Return [x, y] of the center of cell containing provided text 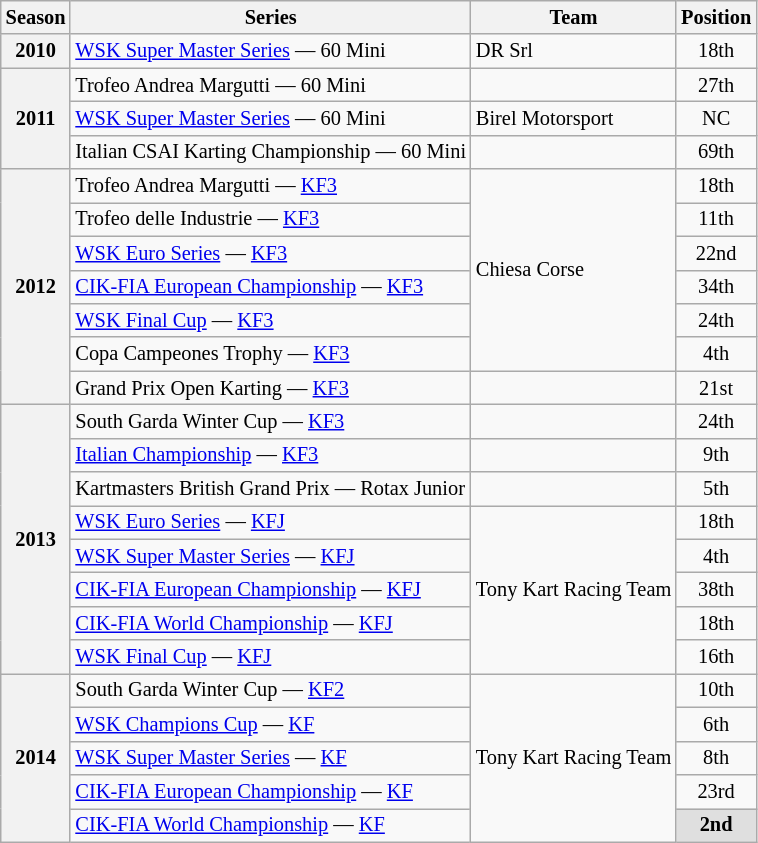
CIK-FIA European Championship — KF [270, 791]
Kartmasters British Grand Prix — Rotax Junior [270, 489]
Trofeo Andrea Margutti — KF3 [270, 186]
16th [716, 657]
Italian CSAI Karting Championship — 60 Mini [270, 152]
South Garda Winter Cup — KF3 [270, 421]
8th [716, 758]
34th [716, 287]
Team [574, 17]
23rd [716, 791]
6th [716, 724]
2010 [36, 51]
Position [716, 17]
5th [716, 489]
11th [716, 219]
27th [716, 85]
38th [716, 589]
WSK Final Cup — KFJ [270, 657]
21st [716, 388]
22nd [716, 253]
WSK Euro Series — KFJ [270, 522]
2nd [716, 825]
WSK Final Cup — KF3 [270, 320]
CIK-FIA World Championship — KF [270, 825]
Grand Prix Open Karting — KF3 [270, 388]
Series [270, 17]
WSK Champions Cup — KF [270, 724]
2014 [36, 757]
10th [716, 690]
2013 [36, 538]
CIK-FIA European Championship — KFJ [270, 589]
Trofeo Andrea Margutti — 60 Mini [270, 85]
9th [716, 455]
CIK-FIA World Championship — KFJ [270, 623]
WSK Super Master Series — KFJ [270, 556]
CIK-FIA European Championship — KF3 [270, 287]
Season [36, 17]
WSK Super Master Series — KF [270, 758]
Birel Motorsport [574, 118]
69th [716, 152]
2011 [36, 118]
Copa Campeones Trophy — KF3 [270, 354]
Trofeo delle Industrie — KF3 [270, 219]
WSK Euro Series — KF3 [270, 253]
South Garda Winter Cup — KF2 [270, 690]
Chiesa Corse [574, 270]
2012 [36, 287]
Italian Championship — KF3 [270, 455]
NC [716, 118]
DR Srl [574, 51]
